For the text-containing cell, return its midpoint in (x, y) coordinate format. 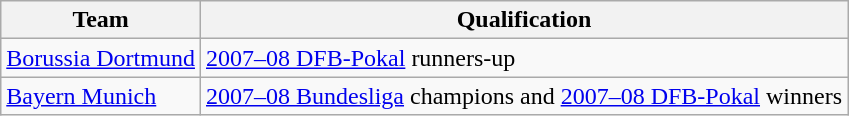
Bayern Munich (101, 96)
Team (101, 20)
Borussia Dortmund (101, 58)
2007–08 DFB-Pokal runners-up (524, 58)
Qualification (524, 20)
2007–08 Bundesliga champions and 2007–08 DFB-Pokal winners (524, 96)
